Pinpoint the cell where the given text exists, returning its (X, Y) midpoint coordinate. 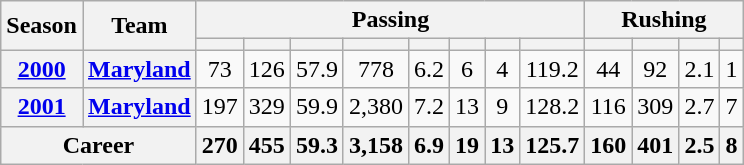
Passing (390, 20)
Team (139, 26)
1 (732, 69)
2.1 (700, 69)
73 (220, 69)
309 (656, 107)
126 (266, 69)
125.7 (552, 145)
4 (502, 69)
2,380 (376, 107)
128.2 (552, 107)
455 (266, 145)
Season (42, 26)
116 (608, 107)
197 (220, 107)
401 (656, 145)
57.9 (316, 69)
270 (220, 145)
19 (468, 145)
6.9 (428, 145)
9 (502, 107)
2.7 (700, 107)
2001 (42, 107)
7.2 (428, 107)
778 (376, 69)
59.9 (316, 107)
8 (732, 145)
329 (266, 107)
6.2 (428, 69)
7 (732, 107)
Rushing (664, 20)
6 (468, 69)
59.3 (316, 145)
44 (608, 69)
92 (656, 69)
2.5 (700, 145)
2000 (42, 69)
3,158 (376, 145)
Career (98, 145)
160 (608, 145)
119.2 (552, 69)
